Extract the (X, Y) coordinate from the center of the cell holding the provided text.  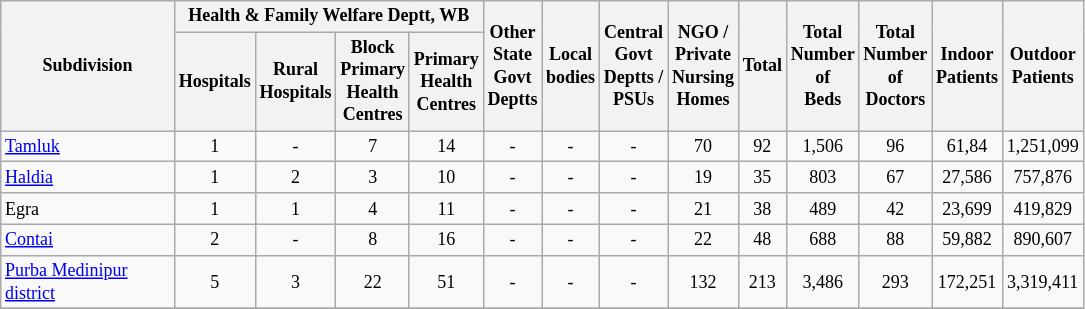
Localbodies (571, 66)
NGO /PrivateNursingHomes (704, 66)
5 (214, 282)
Egra (88, 208)
419,829 (1042, 208)
Total (762, 66)
11 (446, 208)
48 (762, 240)
OutdoorPatients (1042, 66)
1,506 (822, 146)
BlockPrimaryHealthCentres (373, 82)
688 (822, 240)
OtherStateGovtDeptts (512, 66)
293 (896, 282)
7 (373, 146)
10 (446, 178)
27,586 (968, 178)
Subdivision (88, 66)
1,251,099 (1042, 146)
96 (896, 146)
19 (704, 178)
88 (896, 240)
4 (373, 208)
35 (762, 178)
61,84 (968, 146)
PrimaryHealthCentres (446, 82)
CentralGovtDeptts /PSUs (633, 66)
757,876 (1042, 178)
TotalNumberofBeds (822, 66)
14 (446, 146)
38 (762, 208)
RuralHospitals (296, 82)
132 (704, 282)
Haldia (88, 178)
8 (373, 240)
213 (762, 282)
Health & Family Welfare Deptt, WB (328, 16)
59,882 (968, 240)
23,699 (968, 208)
Contai (88, 240)
Tamluk (88, 146)
890,607 (1042, 240)
51 (446, 282)
42 (896, 208)
16 (446, 240)
70 (704, 146)
IndoorPatients (968, 66)
803 (822, 178)
3,319,411 (1042, 282)
21 (704, 208)
3,486 (822, 282)
92 (762, 146)
172,251 (968, 282)
489 (822, 208)
TotalNumberofDoctors (896, 66)
Hospitals (214, 82)
67 (896, 178)
Purba Medinipur district (88, 282)
